Locate the cell with the specified text and output its [X, Y] center coordinate. 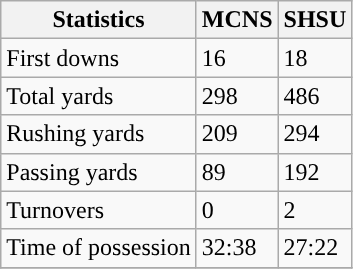
89 [237, 172]
Rushing yards [99, 134]
First downs [99, 58]
MCNS [237, 20]
16 [237, 58]
2 [315, 210]
32:38 [237, 248]
209 [237, 134]
192 [315, 172]
Passing yards [99, 172]
Statistics [99, 20]
0 [237, 210]
SHSU [315, 20]
298 [237, 96]
18 [315, 58]
294 [315, 134]
486 [315, 96]
Total yards [99, 96]
27:22 [315, 248]
Time of possession [99, 248]
Turnovers [99, 210]
